Return the (X, Y) coordinate for the center point of the cell that contains the specified text.  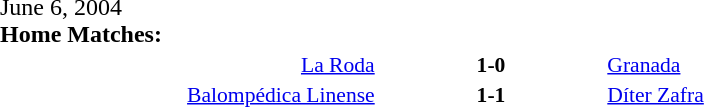
1-0 (492, 64)
